Capture the cell that displays the provided text and extract its [X, Y] central coordinate. 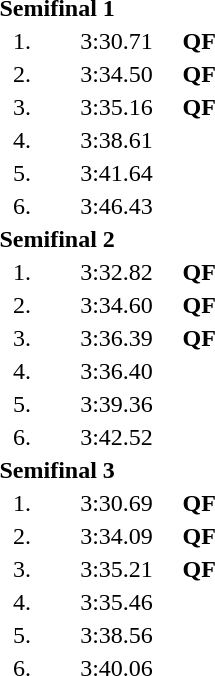
3:34.60 [116, 305]
3:38.61 [116, 140]
3:35.16 [116, 107]
3:46.43 [116, 206]
3:35.21 [116, 569]
3:41.64 [116, 173]
3:34.50 [116, 74]
3:36.39 [116, 338]
3:30.71 [116, 41]
3:34.09 [116, 536]
3:35.46 [116, 602]
3:32.82 [116, 272]
3:39.36 [116, 404]
3:42.52 [116, 437]
3:38.56 [116, 635]
3:30.69 [116, 503]
3:36.40 [116, 371]
